Return the [X, Y] coordinate for the center point of the cell that contains the specified text.  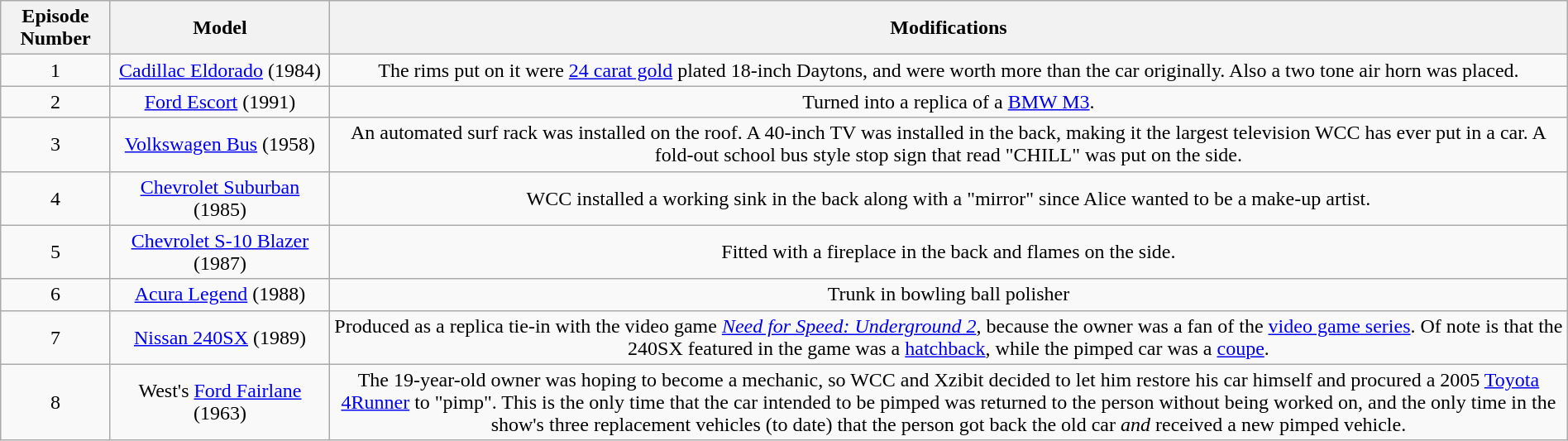
Chevrolet S-10 Blazer (1987) [220, 252]
6 [56, 295]
Acura Legend (1988) [220, 295]
Chevrolet Suburban (1985) [220, 199]
The rims put on it were 24 carat gold plated 18-inch Daytons, and were worth more than the car originally. Also a two tone air horn was placed. [949, 70]
Trunk in bowling ball polisher [949, 295]
Episode Number [56, 28]
5 [56, 252]
Nissan 240SX (1989) [220, 338]
7 [56, 338]
4 [56, 199]
Fitted with a fireplace in the back and flames on the side. [949, 252]
2 [56, 102]
Model [220, 28]
West's Ford Fairlane (1963) [220, 402]
Cadillac Eldorado (1984) [220, 70]
8 [56, 402]
3 [56, 144]
Turned into a replica of a BMW M3. [949, 102]
WCC installed a working sink in the back along with a "mirror" since Alice wanted to be a make-up artist. [949, 199]
Ford Escort (1991) [220, 102]
Modifications [949, 28]
1 [56, 70]
Volkswagen Bus (1958) [220, 144]
